Locate the cell with the specified text and output its (x, y) center coordinate. 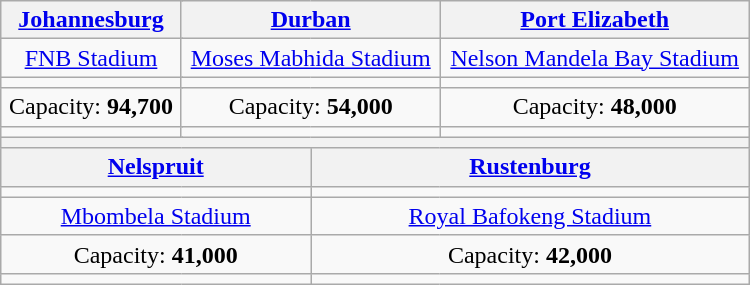
Nelson Mandela Bay Stadium (594, 58)
Port Elizabeth (594, 20)
Capacity: 42,000 (530, 254)
Rustenburg (530, 167)
Nelspruit (156, 167)
Capacity: 94,700 (91, 107)
Moses Mabhida Stadium (310, 58)
Durban (310, 20)
Capacity: 54,000 (310, 107)
Royal Bafokeng Stadium (530, 216)
Johannesburg (91, 20)
Capacity: 48,000 (594, 107)
Capacity: 41,000 (156, 254)
Mbombela Stadium (156, 216)
FNB Stadium (91, 58)
